Identify which cell holds the provided text, then report its [x, y] central coordinate. 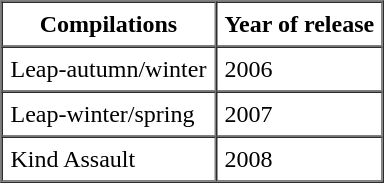
Year of release [299, 24]
Compilations [109, 24]
2008 [299, 158]
Leap-winter/spring [109, 114]
2006 [299, 68]
2007 [299, 114]
Leap-autumn/winter [109, 68]
Kind Assault [109, 158]
